For the text-containing cell, return its midpoint in (X, Y) coordinate format. 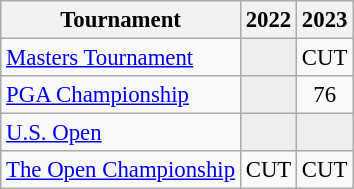
Masters Tournament (121, 58)
Tournament (121, 20)
U.S. Open (121, 133)
76 (325, 95)
PGA Championship (121, 95)
The Open Championship (121, 170)
2023 (325, 20)
2022 (268, 20)
